Provide the [X, Y] coordinate of the cell's center where the given text is located.  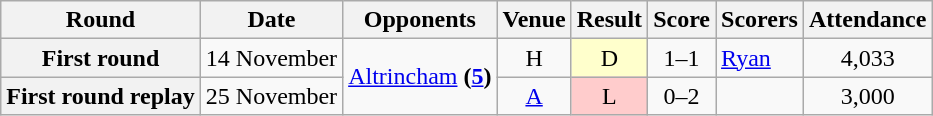
Venue [534, 20]
Score [682, 20]
Opponents [420, 20]
4,033 [867, 58]
Round [101, 20]
14 November [271, 58]
H [534, 58]
1–1 [682, 58]
First round replay [101, 96]
D [609, 58]
Scorers [760, 20]
Date [271, 20]
Attendance [867, 20]
Altrincham (5) [420, 77]
3,000 [867, 96]
A [534, 96]
0–2 [682, 96]
Result [609, 20]
First round [101, 58]
L [609, 96]
Ryan [760, 58]
25 November [271, 96]
